Return [x, y] of the center of cell containing provided text 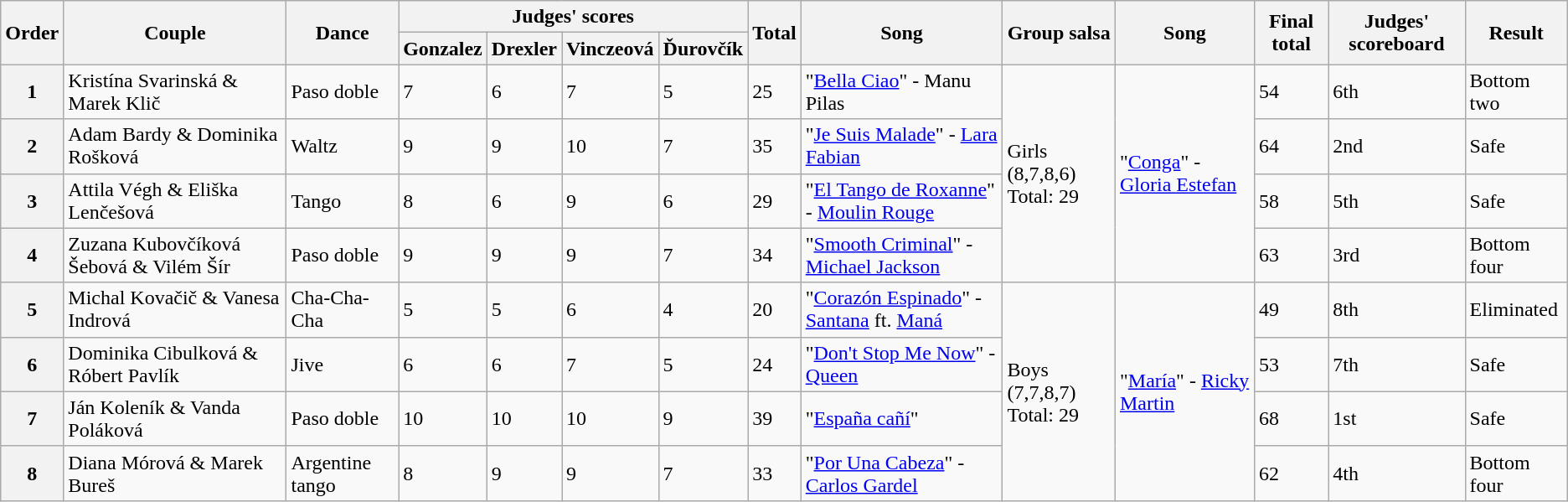
3 [32, 201]
Drexler [524, 49]
53 [1291, 364]
Waltz [343, 146]
20 [775, 310]
33 [775, 473]
Cha-Cha-Cha [343, 310]
35 [775, 146]
Diana Mórová & Marek Bureš [175, 473]
"Corazón Espinado" - Santana ft. Maná [901, 310]
6th [1397, 92]
62 [1291, 473]
1st [1397, 419]
Total [775, 33]
24 [775, 364]
54 [1291, 92]
2nd [1397, 146]
1 [32, 92]
"El Tango de Roxanne" - Moulin Rouge [901, 201]
"Don't Stop Me Now" - Queen [901, 364]
Gonzalez [443, 49]
3rd [1397, 255]
25 [775, 92]
Argentine tango [343, 473]
Zuzana Kubovčíková Šebová & Vilém Šír [175, 255]
Girls(8,7,8,6) Total: 29 [1059, 173]
"Conga" - Gloria Estefan [1184, 173]
Group salsa [1059, 33]
2 [32, 146]
"María" - Ricky Martin [1184, 391]
Dominika Cibulková & Róbert Pavlík [175, 364]
Michal Kovačič & Vanesa Indrová [175, 310]
64 [1291, 146]
"Por Una Cabeza" - Carlos Gardel [901, 473]
49 [1291, 310]
34 [775, 255]
"Smooth Criminal" - Michael Jackson [901, 255]
4th [1397, 473]
"España cañí" [901, 419]
Adam Bardy & Dominika Rošková [175, 146]
63 [1291, 255]
8th [1397, 310]
Judges' scores [573, 17]
Dance [343, 33]
Vinczeová [610, 49]
Attila Végh & Eliška Lenčešová [175, 201]
Jive [343, 364]
Kristína Svarinská & Marek Klič [175, 92]
Order [32, 33]
Judges' scoreboard [1397, 33]
Ďurovčík [704, 49]
"Je Suis Malade" - Lara Fabian [901, 146]
39 [775, 419]
29 [775, 201]
Final total [1291, 33]
Result [1516, 33]
68 [1291, 419]
Tango [343, 201]
Eliminated [1516, 310]
58 [1291, 201]
Boys(7,7,8,7) Total: 29 [1059, 391]
7th [1397, 364]
Ján Koleník & Vanda Poláková [175, 419]
5th [1397, 201]
Couple [175, 33]
Bottom two [1516, 92]
"Bella Ciao" - Manu Pilas [901, 92]
